Identify which cell holds the provided text, then report its [x, y] central coordinate. 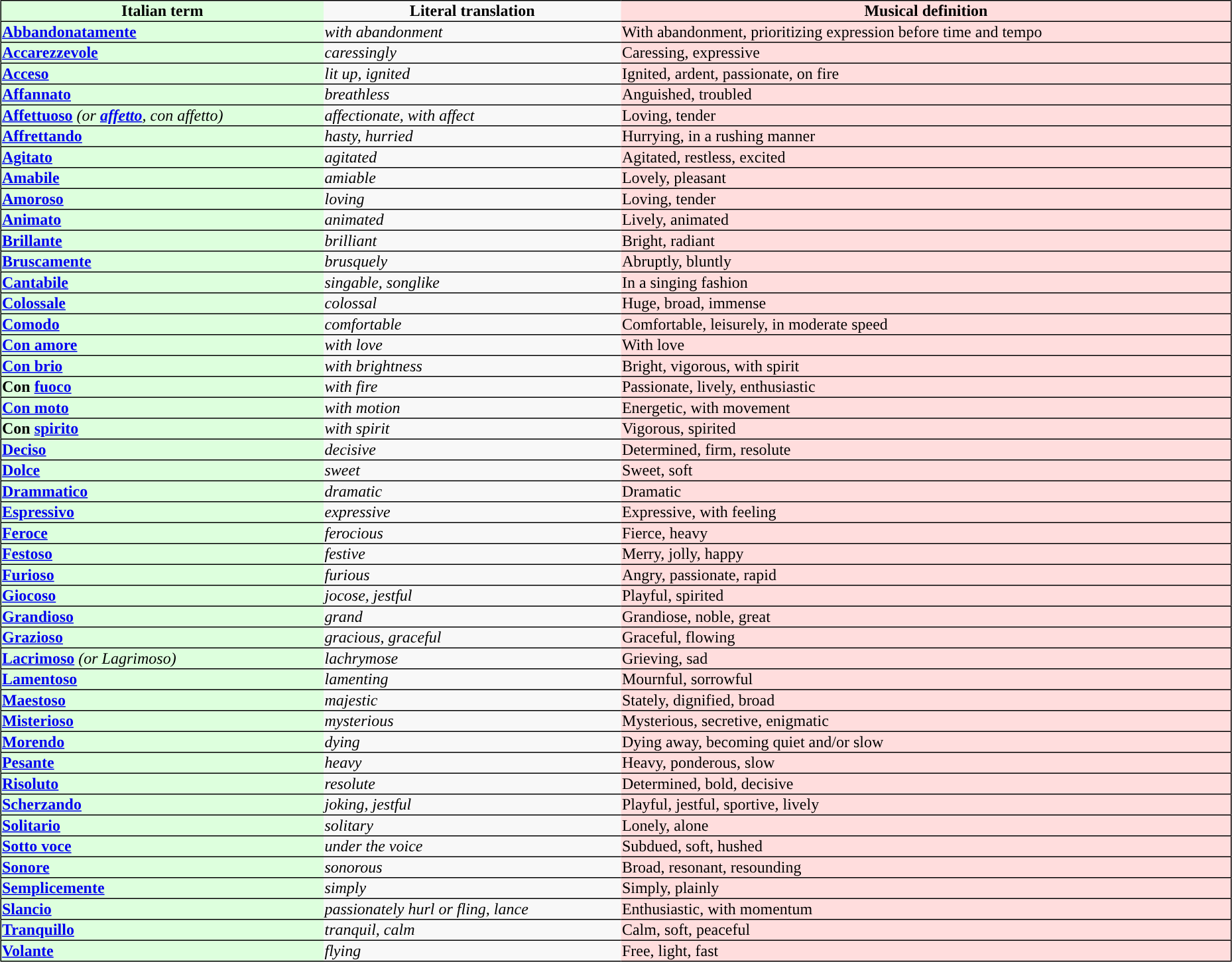
Drammatico [162, 491]
Lonely, alone [926, 825]
singable, songlike [472, 282]
Lively, animated [926, 220]
Con spirito [162, 429]
with spirit [472, 429]
Vigorous, spirited [926, 429]
jocose, jestful [472, 596]
Tranquillo [162, 930]
Amabile [162, 178]
Enthusiastic, with momentum [926, 909]
Stately, dignified, broad [926, 700]
Huge, broad, immense [926, 304]
Sotto voce [162, 847]
Amoroso [162, 199]
flying [472, 951]
resolute [472, 784]
Affannato [162, 95]
Merry, jolly, happy [926, 554]
festive [472, 554]
Hurrying, in a rushing manner [926, 137]
joking, jestful [472, 805]
In a singing fashion [926, 282]
Determined, bold, decisive [926, 784]
Cantabile [162, 282]
Passionate, lively, enthusiastic [926, 387]
Maestoso [162, 700]
Scherzando [162, 805]
Pesante [162, 763]
Sonore [162, 867]
colossal [472, 304]
Con fuoco [162, 387]
Italian term [162, 11]
with abandonment [472, 32]
with motion [472, 408]
Agitated, restless, excited [926, 157]
Acceso [162, 74]
lit up, ignited [472, 74]
Bruscamente [162, 262]
brusquely [472, 262]
Risoluto [162, 784]
Mournful, sorrowful [926, 680]
Dramatic [926, 491]
affectionate, with affect [472, 115]
Morendo [162, 742]
under the voice [472, 847]
ferocious [472, 533]
simply [472, 888]
breathless [472, 95]
decisive [472, 450]
Abruptly, bluntly [926, 262]
animated [472, 220]
Grandioso [162, 617]
Con moto [162, 408]
Animato [162, 220]
Accarezzevole [162, 53]
Bright, vigorous, with spirit [926, 366]
Affettuoso (or affetto, con affetto) [162, 115]
Espressivo [162, 512]
Agitato [162, 157]
Slancio [162, 909]
Dying away, becoming quiet and/or slow [926, 742]
passionately hurl or fling, lance [472, 909]
Giocoso [162, 596]
grand [472, 617]
Ignited, ardent, passionate, on fire [926, 74]
Abbandonatamente [162, 32]
Subdued, soft, hushed [926, 847]
Expressive, with feeling [926, 512]
tranquil, calm [472, 930]
Heavy, ponderous, slow [926, 763]
furious [472, 575]
with fire [472, 387]
Caressing, expressive [926, 53]
Brillante [162, 241]
loving [472, 199]
dying [472, 742]
Feroce [162, 533]
lachrymose [472, 658]
Mysterious, secretive, enigmatic [926, 721]
Energetic, with movement [926, 408]
With love [926, 345]
Colossale [162, 304]
sweet [472, 471]
Misterioso [162, 721]
Free, light, fast [926, 951]
Grieving, sad [926, 658]
Dolce [162, 471]
Con brio [162, 366]
Affrettando [162, 137]
Grandiose, noble, great [926, 617]
Furioso [162, 575]
Musical definition [926, 11]
brilliant [472, 241]
with brightness [472, 366]
Semplicemente [162, 888]
Festoso [162, 554]
sonorous [472, 867]
Angry, passionate, rapid [926, 575]
Con amore [162, 345]
majestic [472, 700]
dramatic [472, 491]
expressive [472, 512]
Comfortable, leisurely, in moderate speed [926, 324]
with love [472, 345]
Sweet, soft [926, 471]
Deciso [162, 450]
Comodo [162, 324]
gracious, graceful [472, 638]
Graceful, flowing [926, 638]
Volante [162, 951]
agitated [472, 157]
Broad, resonant, resounding [926, 867]
Playful, jestful, sportive, lively [926, 805]
Grazioso [162, 638]
Solitario [162, 825]
caressingly [472, 53]
Determined, firm, resolute [926, 450]
Lovely, pleasant [926, 178]
Anguished, troubled [926, 95]
Lamentoso [162, 680]
heavy [472, 763]
Bright, radiant [926, 241]
With abandonment, prioritizing expression before time and tempo [926, 32]
amiable [472, 178]
Simply, plainly [926, 888]
Calm, soft, peaceful [926, 930]
lamenting [472, 680]
comfortable [472, 324]
Lacrimoso (or Lagrimoso) [162, 658]
Playful, spirited [926, 596]
solitary [472, 825]
hasty, hurried [472, 137]
mysterious [472, 721]
Literal translation [472, 11]
Fierce, heavy [926, 533]
